Output the [X, Y] coordinate of the center of the cell containing the given text.  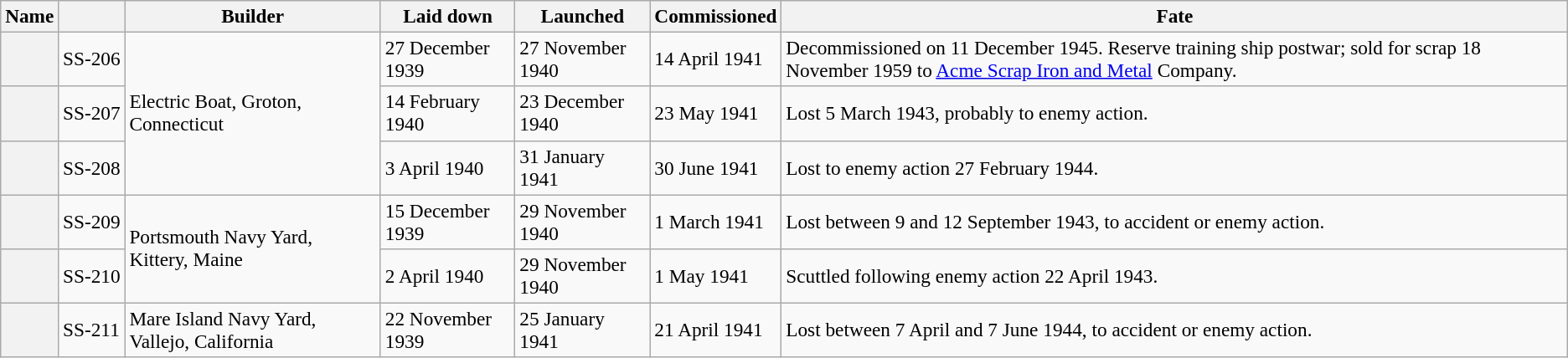
22 November 1939 [447, 330]
Name [30, 16]
Mare Island Navy Yard, Vallejo, California [253, 330]
SS-209 [92, 221]
SS-208 [92, 167]
1 May 1941 [715, 276]
Decommissioned on 11 December 1945. Reserve training ship postwar; sold for scrap 18 November 1959 to Acme Scrap Iron and Metal Company. [1174, 59]
27 December 1939 [447, 59]
Laid down [447, 16]
SS-206 [92, 59]
Lost between 7 April and 7 June 1944, to accident or enemy action. [1174, 330]
25 January 1941 [583, 330]
1 March 1941 [715, 221]
31 January 1941 [583, 167]
14 April 1941 [715, 59]
SS-207 [92, 114]
23 December 1940 [583, 114]
21 April 1941 [715, 330]
Commissioned [715, 16]
27 November 1940 [583, 59]
Lost to enemy action 27 February 1944. [1174, 167]
15 December 1939 [447, 221]
Electric Boat, Groton, Connecticut [253, 113]
23 May 1941 [715, 114]
SS-210 [92, 276]
30 June 1941 [715, 167]
14 February 1940 [447, 114]
Portsmouth Navy Yard, Kittery, Maine [253, 248]
Lost 5 March 1943, probably to enemy action. [1174, 114]
Fate [1174, 16]
Builder [253, 16]
2 April 1940 [447, 276]
3 April 1940 [447, 167]
SS-211 [92, 330]
Lost between 9 and 12 September 1943, to accident or enemy action. [1174, 221]
Launched [583, 16]
Scuttled following enemy action 22 April 1943. [1174, 276]
